Search for the cell housing the specified text and yield its (x, y) center coordinate. 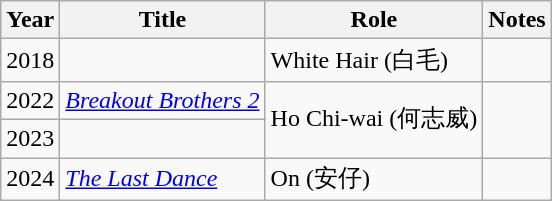
2023 (30, 138)
2024 (30, 180)
Ho Chi-wai (何志威) (374, 119)
Role (374, 20)
White Hair (白毛) (374, 60)
2022 (30, 100)
Notes (517, 20)
2018 (30, 60)
The Last Dance (162, 180)
On (安仔) (374, 180)
Breakout Brothers 2 (162, 100)
Title (162, 20)
Year (30, 20)
